Search for the cell housing the specified text and yield its (X, Y) center coordinate. 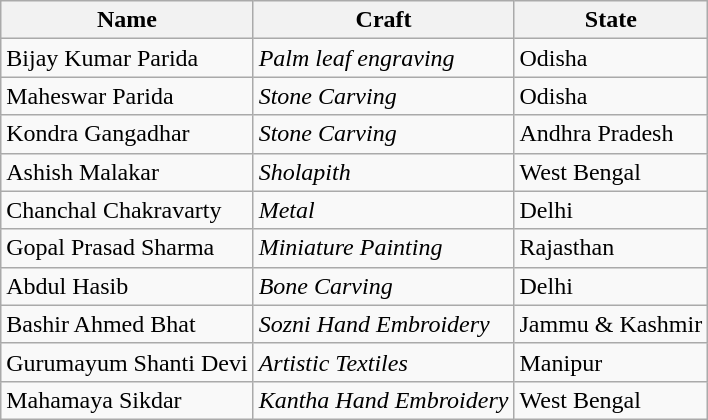
Rajasthan (611, 248)
Chanchal Chakravarty (127, 210)
Sholapith (384, 172)
Kondra Gangadhar (127, 134)
Artistic Textiles (384, 362)
Mahamaya Sikdar (127, 400)
State (611, 20)
Gurumayum Shanti Devi (127, 362)
Name (127, 20)
Bone Carving (384, 286)
Abdul Hasib (127, 286)
Kantha Hand Embroidery (384, 400)
Gopal Prasad Sharma (127, 248)
Bijay Kumar Parida (127, 58)
Miniature Painting (384, 248)
Andhra Pradesh (611, 134)
Craft (384, 20)
Ashish Malakar (127, 172)
Maheswar Parida (127, 96)
Metal (384, 210)
Bashir Ahmed Bhat (127, 324)
Manipur (611, 362)
Sozni Hand Embroidery (384, 324)
Palm leaf engraving (384, 58)
Jammu & Kashmir (611, 324)
